Return (x, y) of the center of cell containing provided text 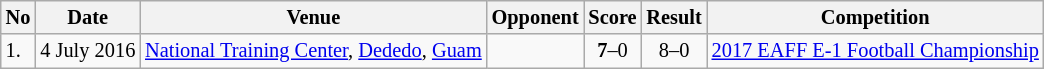
Score (613, 17)
Date (88, 17)
1. (18, 51)
Competition (876, 17)
Result (674, 17)
No (18, 17)
Opponent (536, 17)
2017 EAFF E-1 Football Championship (876, 51)
7–0 (613, 51)
Venue (313, 17)
8–0 (674, 51)
4 July 2016 (88, 51)
National Training Center, Dededo, Guam (313, 51)
